Detect which cell encompasses the target text, then output its [x, y] center coordinate. 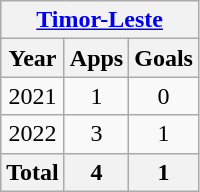
Total [33, 172]
Timor-Leste [100, 20]
3 [96, 134]
2021 [33, 96]
Goals [164, 58]
Year [33, 58]
0 [164, 96]
Apps [96, 58]
2022 [33, 134]
4 [96, 172]
